Pinpoint the cell where the given text exists, returning its [x, y] midpoint coordinate. 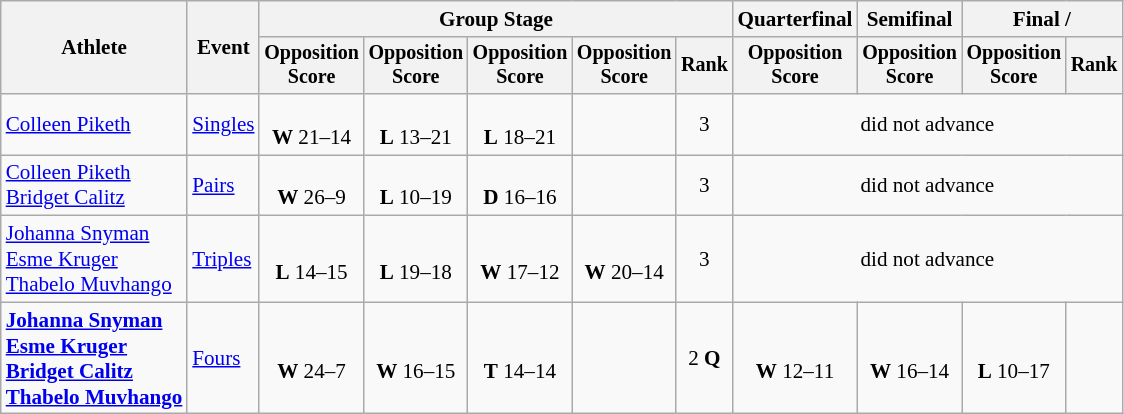
W 12–11 [796, 358]
Final / [1042, 18]
Semifinal [909, 18]
Singles [223, 124]
L 10–19 [416, 186]
Event [223, 48]
Johanna SnymanEsme KrugerBridget CalitzThabelo Muvhango [94, 358]
Colleen PikethBridget Calitz [94, 186]
Fours [223, 358]
Colleen Piketh [94, 124]
2 Q [704, 358]
T 14–14 [520, 358]
W 24–7 [311, 358]
W 16–14 [909, 358]
L 18–21 [520, 124]
Triples [223, 259]
W 17–12 [520, 259]
L 19–18 [416, 259]
Quarterfinal [796, 18]
Group Stage [496, 18]
W 20–14 [624, 259]
W 21–14 [311, 124]
D 16–16 [520, 186]
Pairs [223, 186]
L 13–21 [416, 124]
Johanna SnymanEsme KrugerThabelo Muvhango [94, 259]
Athlete [94, 48]
W 26–9 [311, 186]
L 14–15 [311, 259]
L 10–17 [1014, 358]
W 16–15 [416, 358]
